From the cell containing the given text, extract its center point as (x, y) coordinate. 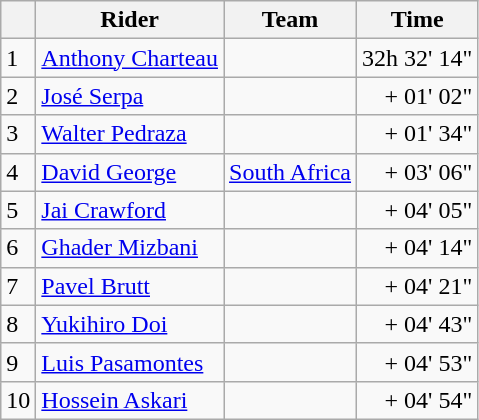
3 (18, 134)
+ 04' 05" (418, 210)
4 (18, 172)
Rider (130, 20)
+ 04' 54" (418, 400)
+ 01' 34" (418, 134)
Walter Pedraza (130, 134)
9 (18, 362)
+ 01' 02" (418, 96)
Yukihiro Doi (130, 324)
8 (18, 324)
José Serpa (130, 96)
7 (18, 286)
5 (18, 210)
Luis Pasamontes (130, 362)
2 (18, 96)
Jai Crawford (130, 210)
+ 04' 21" (418, 286)
Hossein Askari (130, 400)
+ 04' 43" (418, 324)
David George (130, 172)
Pavel Brutt (130, 286)
Ghader Mizbani (130, 248)
32h 32' 14" (418, 58)
6 (18, 248)
Team (290, 20)
+ 04' 53" (418, 362)
+ 03' 06" (418, 172)
South Africa (290, 172)
Time (418, 20)
10 (18, 400)
Anthony Charteau (130, 58)
1 (18, 58)
+ 04' 14" (418, 248)
